Determine the [X, Y] coordinate at the center of the cell enclosing the given text.  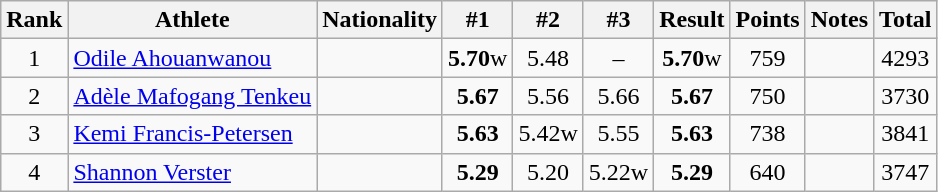
#3 [618, 20]
Rank [34, 20]
3841 [906, 134]
#1 [477, 20]
2 [34, 96]
759 [768, 58]
738 [768, 134]
Nationality [380, 20]
5.22w [618, 172]
5.56 [548, 96]
5.42w [548, 134]
3747 [906, 172]
Points [768, 20]
– [618, 58]
5.20 [548, 172]
640 [768, 172]
Kemi Francis-Petersen [192, 134]
5.66 [618, 96]
Notes [839, 20]
3730 [906, 96]
4 [34, 172]
1 [34, 58]
3 [34, 134]
Adèle Mafogang Tenkeu [192, 96]
4293 [906, 58]
Athlete [192, 20]
750 [768, 96]
Total [906, 20]
5.55 [618, 134]
#2 [548, 20]
Shannon Verster [192, 172]
5.48 [548, 58]
Odile Ahouanwanou [192, 58]
Result [692, 20]
